Detect which cell encompasses the target text, then output its [X, Y] center coordinate. 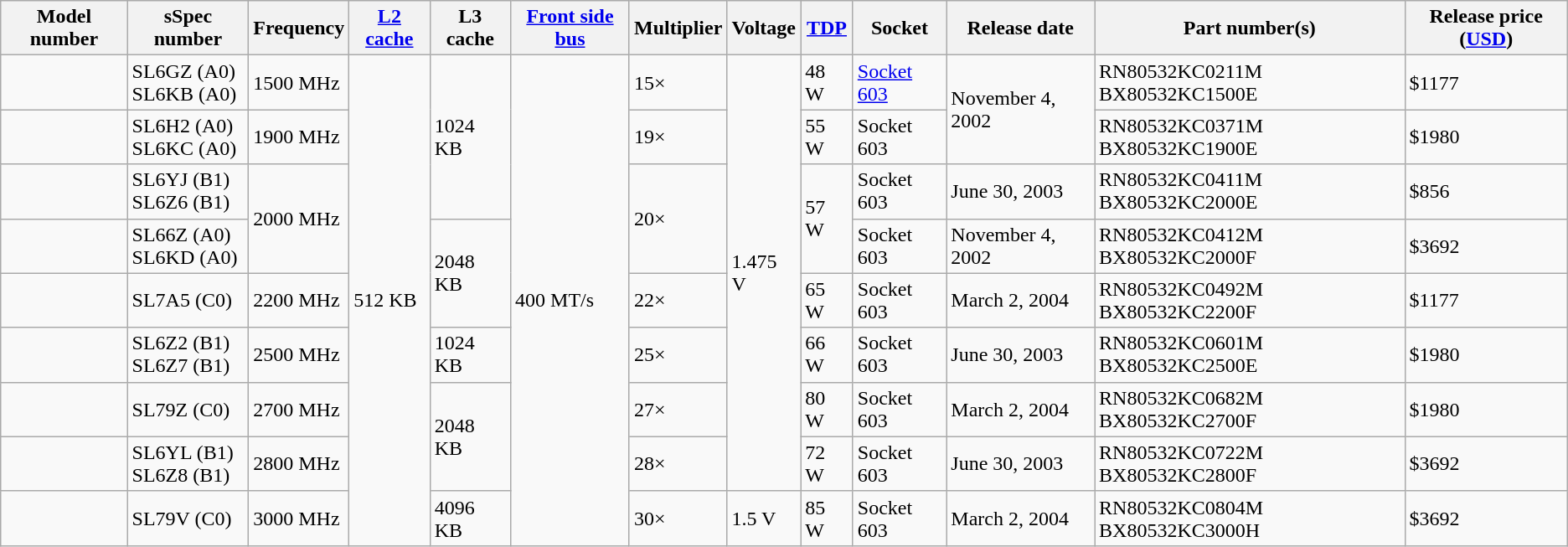
3000 MHz [299, 518]
Front side bus [570, 28]
RN80532KC0682M BX80532KC2700F [1250, 409]
Part number(s) [1250, 28]
SL79V (C0) [188, 518]
Release price (USD) [1486, 28]
27× [678, 409]
1.5 V [764, 518]
Socket [900, 28]
55 W [828, 137]
L2 cache [389, 28]
28× [678, 464]
SL6YL (B1)SL6Z8 (B1) [188, 464]
TDP [828, 28]
SL6Z2 (B1)SL6Z7 (B1) [188, 355]
72 W [828, 464]
2700 MHz [299, 409]
85 W [828, 518]
20× [678, 219]
Multiplier [678, 28]
RN80532KC0371M BX80532KC1900E [1250, 137]
2000 MHz [299, 219]
25× [678, 355]
57 W [828, 219]
1900 MHz [299, 137]
Release date [1020, 28]
66 W [828, 355]
400 MT/s [570, 301]
19× [678, 137]
30× [678, 518]
SL7A5 (C0) [188, 300]
1.475 V [764, 273]
Model number [64, 28]
65 W [828, 300]
2200 MHz [299, 300]
SL6H2 (A0)SL6KC (A0) [188, 137]
L3 cache [470, 28]
4096 KB [470, 518]
RN80532KC0722M BX80532KC2800F [1250, 464]
SL6GZ (A0)SL6KB (A0) [188, 82]
RN80532KC0211M BX80532KC1500E [1250, 82]
$856 [1486, 191]
80 W [828, 409]
512 KB [389, 301]
SL6YJ (B1)SL6Z6 (B1) [188, 191]
15× [678, 82]
sSpec number [188, 28]
RN80532KC0601M BX80532KC2500E [1250, 355]
48 W [828, 82]
SL66Z (A0)SL6KD (A0) [188, 246]
2500 MHz [299, 355]
RN80532KC0412M BX80532KC2000F [1250, 246]
RN80532KC0492M BX80532KC2200F [1250, 300]
22× [678, 300]
RN80532KC0411M BX80532KC2000E [1250, 191]
1500 MHz [299, 82]
Voltage [764, 28]
Frequency [299, 28]
2800 MHz [299, 464]
RN80532KC0804M BX80532KC3000H [1250, 518]
SL79Z (C0) [188, 409]
